Identify which cell holds the provided text, then report its [x, y] central coordinate. 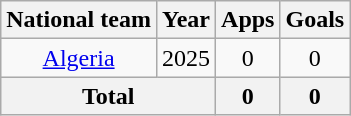
2025 [186, 58]
Year [186, 20]
National team [79, 20]
Algeria [79, 58]
Apps [248, 20]
Goals [315, 20]
Total [108, 96]
